Return [x, y] of the center of cell containing provided text 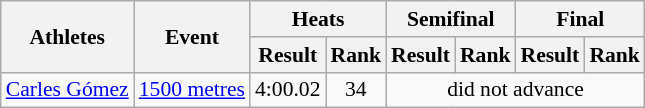
Final [580, 19]
Semifinal [450, 19]
Carles Gómez [68, 90]
4:00.02 [288, 90]
Heats [318, 19]
34 [356, 90]
Event [192, 36]
Athletes [68, 36]
1500 metres [192, 90]
did not advance [516, 90]
